Capture the cell that displays the provided text and extract its (X, Y) central coordinate. 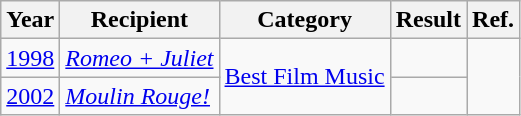
Recipient (140, 20)
Result (428, 20)
Romeo + Juliet (140, 58)
Best Film Music (304, 77)
Year (30, 20)
1998 (30, 58)
2002 (30, 96)
Ref. (494, 20)
Moulin Rouge! (140, 96)
Category (304, 20)
